Return (X, Y) of the center of cell containing provided text 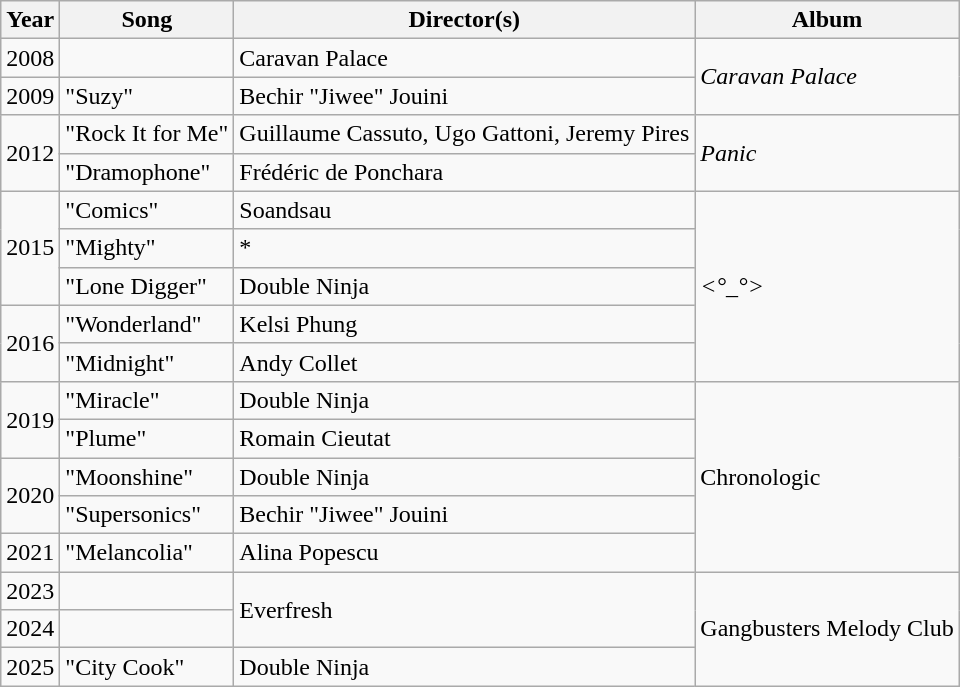
"Comics" (147, 210)
Album (827, 20)
2008 (30, 58)
"Plume" (147, 438)
Gangbusters Melody Club (827, 629)
Frédéric de Ponchara (464, 172)
Soandsau (464, 210)
"Suzy" (147, 96)
"Melancolia" (147, 553)
Panic (827, 153)
"Moonshine" (147, 477)
Chronologic (827, 476)
"Midnight" (147, 362)
"Mighty" (147, 248)
2012 (30, 153)
"Supersonics" (147, 515)
<°_°> (827, 286)
2016 (30, 343)
Song (147, 20)
"City Cook" (147, 667)
2025 (30, 667)
"Miracle" (147, 400)
Guillaume Cassuto, Ugo Gattoni, Jeremy Pires (464, 134)
"Dramophone" (147, 172)
2015 (30, 248)
Year (30, 20)
"Rock It for Me" (147, 134)
* (464, 248)
2023 (30, 591)
Everfresh (464, 610)
2019 (30, 419)
Director(s) (464, 20)
2009 (30, 96)
2024 (30, 629)
Andy Collet (464, 362)
"Lone Digger" (147, 286)
Kelsi Phung (464, 324)
Alina Popescu (464, 553)
2020 (30, 496)
2021 (30, 553)
Romain Cieutat (464, 438)
"Wonderland" (147, 324)
